Identify which cell holds the provided text, then report its (x, y) central coordinate. 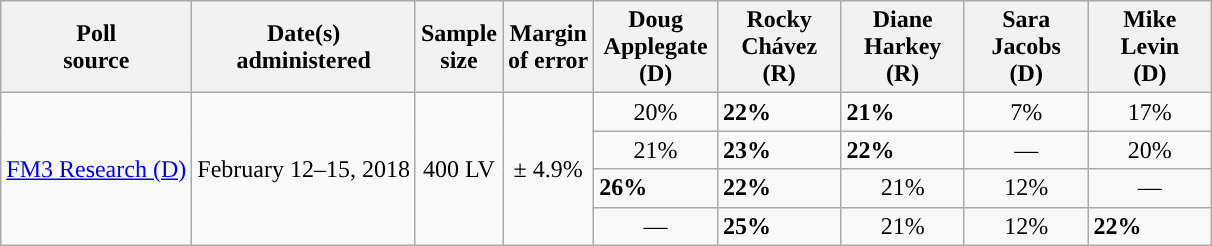
17% (1150, 112)
MikeLevin(D) (1150, 47)
February 12–15, 2018 (304, 169)
Date(s)administered (304, 47)
SaraJacobs(D) (1026, 47)
RockyChávez(R) (779, 47)
± 4.9% (548, 169)
23% (779, 150)
DianeHarkey(R) (903, 47)
Marginof error (548, 47)
7% (1026, 112)
Pollsource (96, 47)
25% (779, 226)
400 LV (458, 169)
DougApplegate(D) (656, 47)
FM3 Research (D) (96, 169)
Samplesize (458, 47)
26% (656, 188)
